From the cell containing the given text, extract its center point as (x, y) coordinate. 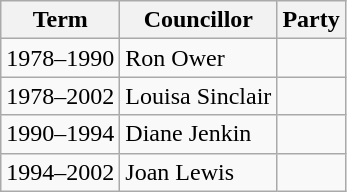
1990–1994 (60, 134)
Joan Lewis (198, 172)
1978–1990 (60, 58)
Councillor (198, 20)
Term (60, 20)
Diane Jenkin (198, 134)
Ron Ower (198, 58)
Louisa Sinclair (198, 96)
1978–2002 (60, 96)
Party (311, 20)
1994–2002 (60, 172)
